Provide the [x, y] coordinate of the cell's center where the given text is located.  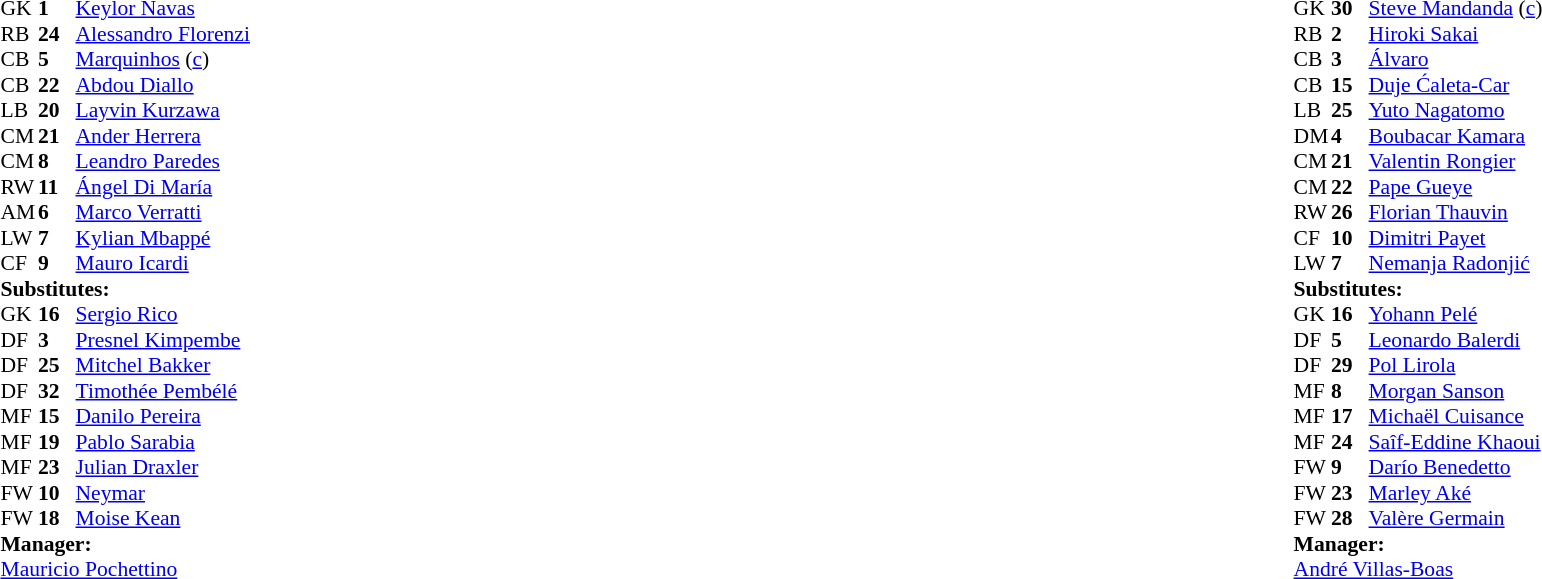
19 [57, 442]
Layvin Kurzawa [163, 111]
Ander Herrera [163, 136]
Mauro Icardi [163, 263]
Marquinhos (c) [163, 59]
Sergio Rico [163, 315]
28 [1350, 519]
Moise Kean [163, 519]
AM [19, 213]
17 [1350, 417]
Abdou Diallo [163, 85]
Mitchel Bakker [163, 365]
4 [1350, 136]
2 [1350, 34]
11 [57, 187]
Leandro Paredes [163, 161]
Danilo Pereira [163, 417]
Pablo Sarabia [163, 442]
DM [1313, 136]
6 [57, 213]
Timothée Pembélé [163, 391]
20 [57, 111]
26 [1350, 213]
32 [57, 391]
Ángel Di María [163, 187]
Manager: [124, 544]
Julian Draxler [163, 467]
Alessandro Florenzi [163, 34]
Kylian Mbappé [163, 238]
Neymar [163, 493]
Presnel Kimpembe [163, 340]
Marco Verratti [163, 213]
29 [1350, 365]
Substitutes: [124, 289]
18 [57, 519]
